Provide the (x, y) coordinate of the cell's center where the given text is located.  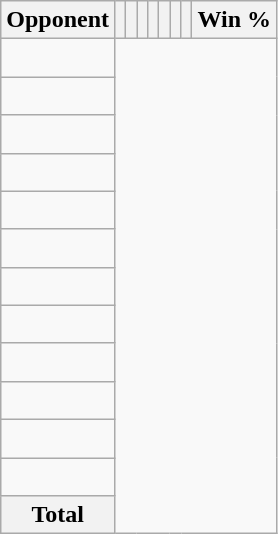
Win % (234, 20)
Total (58, 515)
Opponent (58, 20)
